Search for the cell housing the specified text and yield its (x, y) center coordinate. 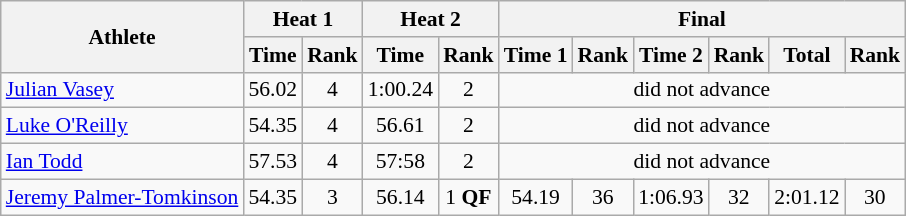
1:00.24 (400, 90)
Athlete (122, 36)
Ian Todd (122, 162)
1:06.93 (670, 197)
56.14 (400, 197)
57.53 (272, 162)
3 (332, 197)
Total (806, 55)
Julian Vasey (122, 90)
56.02 (272, 90)
36 (604, 197)
56.61 (400, 126)
Time 2 (670, 55)
57:58 (400, 162)
1 QF (468, 197)
Time 1 (536, 55)
30 (876, 197)
Heat 1 (302, 19)
32 (740, 197)
2:01.12 (806, 197)
Luke O'Reilly (122, 126)
Heat 2 (431, 19)
54.19 (536, 197)
Jeremy Palmer-Tomkinson (122, 197)
Final (702, 19)
